Search for the cell housing the specified text and yield its [X, Y] center coordinate. 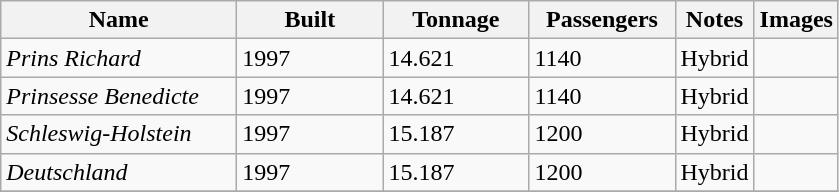
Passengers [602, 20]
Name [119, 20]
Notes [714, 20]
Deutschland [119, 172]
Prinsesse Benedicte [119, 96]
Tonnage [456, 20]
Images [796, 20]
Built [310, 20]
Prins Richard [119, 58]
Schleswig-Holstein [119, 134]
